Scan for the cell matching the given text and deliver its [x, y] coordinate at center. 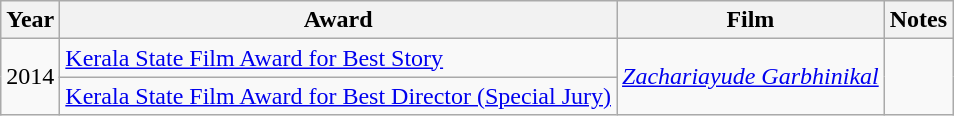
Zachariayude Garbhinikal [751, 77]
Kerala State Film Award for Best Director (Special Jury) [338, 96]
Notes [918, 20]
Kerala State Film Award for Best Story [338, 58]
Award [338, 20]
2014 [30, 77]
Year [30, 20]
Film [751, 20]
